From the cell containing the given text, extract its center point as [x, y] coordinate. 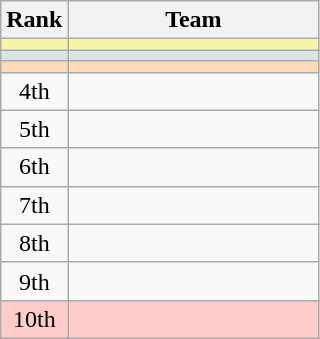
6th [34, 167]
4th [34, 91]
Rank [34, 20]
8th [34, 243]
10th [34, 319]
5th [34, 129]
9th [34, 281]
7th [34, 205]
Team [194, 20]
